Capture the cell that displays the provided text and extract its [x, y] central coordinate. 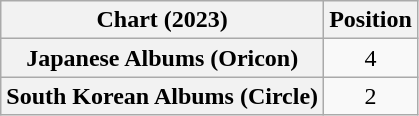
Japanese Albums (Oricon) [162, 58]
2 [371, 96]
South Korean Albums (Circle) [162, 96]
Position [371, 20]
Chart (2023) [162, 20]
4 [371, 58]
